Return the [X, Y] coordinate for the center point of the cell that contains the specified text.  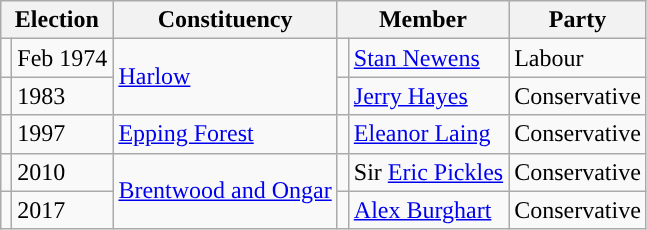
Harlow [225, 77]
Labour [578, 58]
Feb 1974 [62, 58]
Epping Forest [225, 134]
1983 [62, 96]
Jerry Hayes [428, 96]
1997 [62, 134]
Party [578, 20]
2010 [62, 172]
Sir Eric Pickles [428, 172]
2017 [62, 210]
Alex Burghart [428, 210]
Stan Newens [428, 58]
Election [57, 20]
Brentwood and Ongar [225, 191]
Member [422, 20]
Eleanor Laing [428, 134]
Constituency [225, 20]
